Capture the cell that displays the provided text and extract its (x, y) central coordinate. 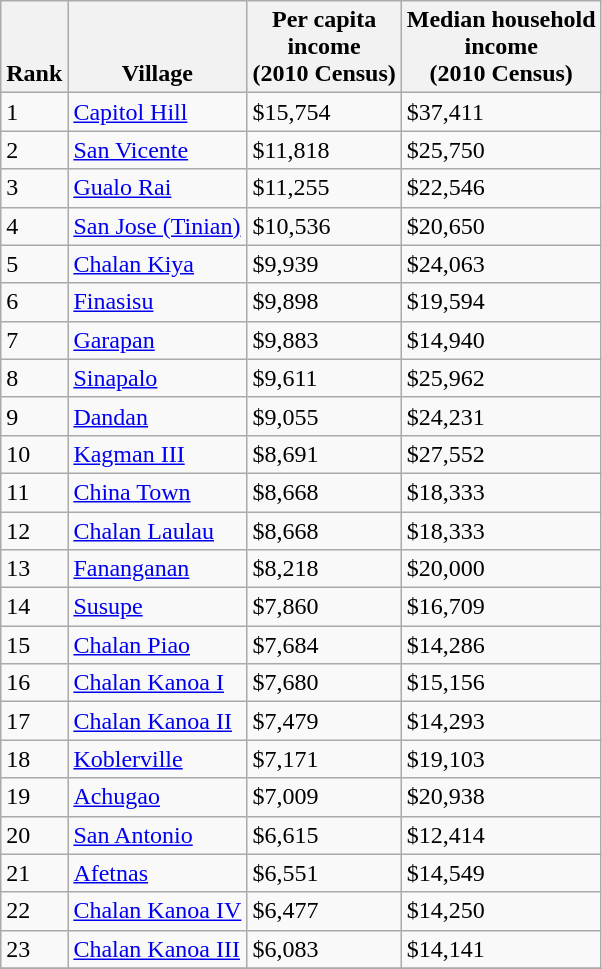
2 (34, 150)
Capitol Hill (158, 112)
4 (34, 226)
$25,750 (501, 150)
$9,939 (324, 264)
$9,611 (324, 378)
1 (34, 112)
$14,940 (501, 340)
$6,083 (324, 949)
10 (34, 454)
7 (34, 340)
$10,536 (324, 226)
Garapan (158, 340)
$14,549 (501, 873)
Fananganan (158, 569)
$20,938 (501, 797)
23 (34, 949)
13 (34, 569)
$16,709 (501, 607)
$24,231 (501, 416)
$7,009 (324, 797)
$27,552 (501, 454)
8 (34, 378)
$9,898 (324, 302)
5 (34, 264)
6 (34, 302)
Gualo Rai (158, 188)
9 (34, 416)
Chalan Piao (158, 645)
17 (34, 721)
Median householdincome (2010 Census) (501, 47)
$14,250 (501, 911)
16 (34, 683)
Chalan Kiya (158, 264)
$7,479 (324, 721)
$8,218 (324, 569)
San Vicente (158, 150)
Afetnas (158, 873)
San Jose (Tinian) (158, 226)
Chalan Kanoa I (158, 683)
11 (34, 492)
$6,615 (324, 835)
$6,551 (324, 873)
15 (34, 645)
$7,171 (324, 759)
Chalan Laulau (158, 531)
$15,156 (501, 683)
18 (34, 759)
12 (34, 531)
Kagman III (158, 454)
Koblerville (158, 759)
Finasisu (158, 302)
$14,293 (501, 721)
$20,650 (501, 226)
$37,411 (501, 112)
$7,684 (324, 645)
$9,055 (324, 416)
$8,691 (324, 454)
$25,962 (501, 378)
$7,860 (324, 607)
Chalan Kanoa III (158, 949)
$24,063 (501, 264)
14 (34, 607)
21 (34, 873)
$15,754 (324, 112)
$6,477 (324, 911)
3 (34, 188)
San Antonio (158, 835)
$11,818 (324, 150)
19 (34, 797)
Achugao (158, 797)
$20,000 (501, 569)
Chalan Kanoa II (158, 721)
$22,546 (501, 188)
$14,286 (501, 645)
$12,414 (501, 835)
$7,680 (324, 683)
Susupe (158, 607)
$19,594 (501, 302)
22 (34, 911)
$14,141 (501, 949)
Per capita income (2010 Census) (324, 47)
$9,883 (324, 340)
$11,255 (324, 188)
20 (34, 835)
Chalan Kanoa IV (158, 911)
Rank (34, 47)
China Town (158, 492)
Sinapalo (158, 378)
$19,103 (501, 759)
Village (158, 47)
Dandan (158, 416)
